Identify which cell holds the provided text, then report its [x, y] central coordinate. 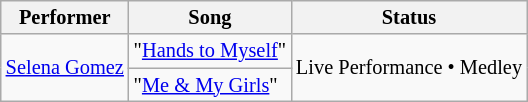
Live Performance • Medley [409, 68]
Status [409, 17]
Selena Gomez [65, 68]
"Me & My Girls" [210, 85]
Song [210, 17]
Performer [65, 17]
"Hands to Myself" [210, 51]
